Search for the cell housing the specified text and yield its (X, Y) center coordinate. 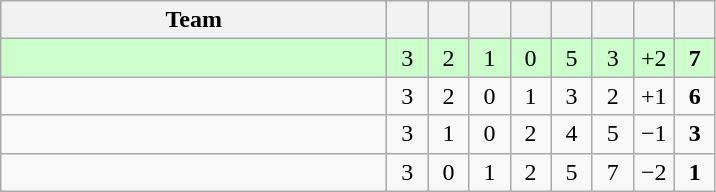
6 (694, 96)
4 (572, 134)
−2 (654, 172)
+1 (654, 96)
Team (194, 20)
+2 (654, 58)
−1 (654, 134)
